For the text-containing cell, return its midpoint in [x, y] coordinate format. 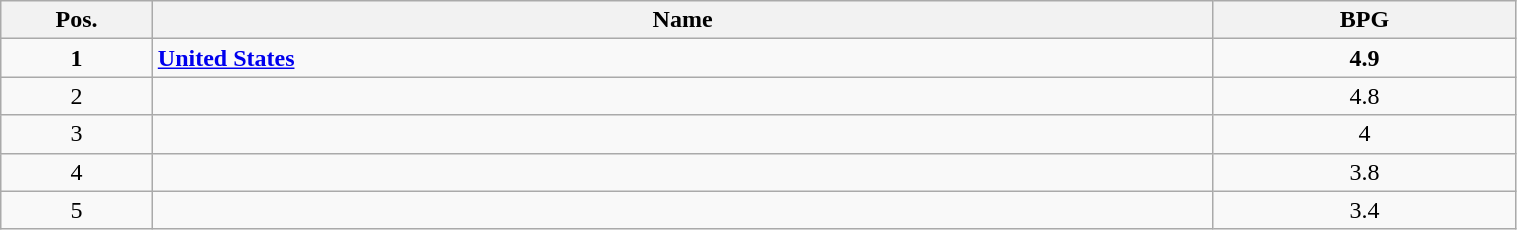
1 [77, 58]
BPG [1364, 20]
Pos. [77, 20]
Name [682, 20]
3 [77, 134]
4.8 [1364, 96]
5 [77, 210]
2 [77, 96]
3.4 [1364, 210]
United States [682, 58]
3.8 [1364, 172]
4.9 [1364, 58]
